Locate the cell with the specified text and output its [x, y] center coordinate. 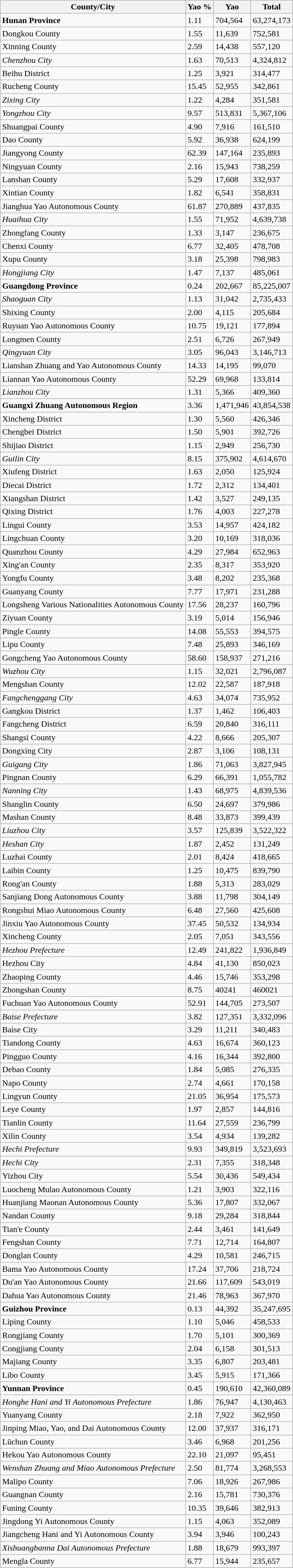
1.50 [199, 432]
78,963 [232, 1295]
17,971 [232, 592]
63,274,173 [272, 20]
839,790 [272, 870]
375,902 [232, 459]
21.46 [199, 1295]
17,608 [232, 180]
1.22 [199, 100]
Yuanyang County [93, 1415]
Lüchun County [93, 1442]
342,861 [272, 87]
Mengla County [93, 1561]
2.44 [199, 1229]
Zhongfang County [93, 233]
332,937 [272, 180]
Funing County [93, 1508]
37.45 [199, 923]
203,481 [272, 1362]
5,915 [232, 1375]
Leye County [93, 1109]
17,807 [232, 1202]
52.91 [199, 1003]
Total [272, 7]
Shijiao District [93, 445]
14,195 [232, 365]
4,661 [232, 1083]
Wuzhou City [93, 671]
Jinping Miao, Yao, and Dai Autonomous County [93, 1428]
Xinning County [93, 47]
425,608 [272, 910]
3.54 [199, 1136]
Pingle County [93, 631]
Congjiang County [93, 1348]
22.10 [199, 1455]
3.18 [199, 259]
Hechi City [93, 1162]
Jiangyong County [93, 153]
Shaoguan City [93, 299]
20,840 [232, 724]
190,610 [232, 1388]
147,164 [232, 153]
100,243 [272, 1534]
1.13 [199, 299]
478,708 [272, 246]
Yongzhou City [93, 113]
3,522,322 [272, 831]
5,313 [232, 884]
2,735,433 [272, 299]
32,405 [232, 246]
108,131 [272, 751]
Shixing County [93, 312]
16,344 [232, 1056]
2.74 [199, 1083]
Jianghua Yao Autonomous County [93, 206]
127,351 [232, 1017]
704,564 [232, 20]
61.87 [199, 206]
Lipu County [93, 645]
394,575 [272, 631]
9.18 [199, 1216]
Huaihua City [93, 220]
Yunnan Province [93, 1388]
1.97 [199, 1109]
164,807 [272, 1242]
6,968 [232, 1442]
Baise Prefecture [93, 1017]
343,556 [272, 937]
Guizhou Province [93, 1309]
133,814 [272, 379]
360,123 [272, 1043]
1.10 [199, 1322]
624,199 [272, 140]
Nandan County [93, 1216]
1.37 [199, 711]
993,397 [272, 1548]
7.71 [199, 1242]
4,003 [232, 512]
205,684 [272, 312]
24,697 [232, 804]
850,023 [272, 963]
31,042 [232, 299]
399,439 [272, 817]
4,130,463 [272, 1402]
201,256 [272, 1442]
276,335 [272, 1070]
273,507 [272, 1003]
8.15 [199, 459]
Zhaoping County [93, 976]
5,101 [232, 1335]
Baise City [93, 1030]
549,434 [272, 1176]
Guangnan County [93, 1495]
5,367,106 [272, 113]
Fangcheng District [93, 724]
2.50 [199, 1468]
1.30 [199, 419]
7.48 [199, 645]
5.92 [199, 140]
14,438 [232, 47]
Xing'an County [93, 565]
171,366 [272, 1375]
2.05 [199, 937]
Qingyuan City [93, 352]
40241 [232, 990]
485,061 [272, 273]
27,984 [232, 551]
27,560 [232, 910]
4,324,812 [272, 60]
236,799 [272, 1123]
Dongkou County [93, 34]
1.43 [199, 790]
Yongfu County [93, 578]
Lingyun County [93, 1096]
175,573 [272, 1096]
22,587 [232, 684]
218,724 [272, 1269]
3.20 [199, 538]
Pingguo County [93, 1056]
1,936,849 [272, 950]
1,055,782 [272, 777]
7,922 [232, 1415]
52.29 [199, 379]
3,461 [232, 1229]
349,819 [232, 1149]
4,115 [232, 312]
5.29 [199, 180]
1.70 [199, 1335]
19,121 [232, 326]
3,903 [232, 1189]
16,674 [232, 1043]
2,312 [232, 485]
18,926 [232, 1481]
Luzhai County [93, 857]
95,451 [272, 1455]
3.48 [199, 578]
15,781 [232, 1495]
33,873 [232, 817]
1,462 [232, 711]
Ziyuan County [93, 618]
351,581 [272, 100]
Jingdong Yi Autonomous County [93, 1521]
235,657 [272, 1561]
1.47 [199, 273]
21.05 [199, 1096]
227,278 [272, 512]
6.50 [199, 804]
235,368 [272, 578]
Jiangcheng Hani and Yi Autonomous County [93, 1534]
15,944 [232, 1561]
Xincheng County [93, 937]
Lingui County [93, 525]
Shanglin County [93, 804]
0.13 [199, 1309]
Guangdong Province [93, 286]
379,986 [272, 804]
267,949 [272, 339]
358,831 [272, 193]
10.35 [199, 1508]
2.87 [199, 751]
21,097 [232, 1455]
Zhongshan County [93, 990]
36,954 [232, 1096]
62.39 [199, 153]
Yao [232, 7]
Rongjiang County [93, 1335]
5,014 [232, 618]
Heshan City [93, 844]
125,924 [272, 472]
Qixing District [93, 512]
2,050 [232, 472]
4,839,536 [272, 790]
0.45 [199, 1388]
15,943 [232, 166]
1.72 [199, 485]
2,452 [232, 844]
County/City [93, 7]
2.18 [199, 1415]
267,986 [272, 1481]
3.53 [199, 525]
32,021 [232, 671]
144,816 [272, 1109]
352,089 [272, 1521]
44,392 [232, 1309]
738,259 [272, 166]
50,532 [232, 923]
1.31 [199, 392]
Luocheng Mulao Autonomous County [93, 1189]
Bama Yao Autonomous County [93, 1269]
735,952 [272, 698]
Shuangpai County [93, 126]
139,282 [272, 1136]
8,424 [232, 857]
Guangxi Zhuang Autonomous Region [93, 406]
35,247,695 [272, 1309]
Yizhou City [93, 1176]
10,475 [232, 870]
15.45 [199, 87]
424,182 [272, 525]
Shangsi County [93, 737]
Nanning City [93, 790]
Xiangshan District [93, 498]
Ruyuan Yao Autonomous County [93, 326]
Gangkou District [93, 711]
3,946 [232, 1534]
4,934 [232, 1136]
1.42 [199, 498]
346,169 [272, 645]
41,130 [232, 963]
353,920 [272, 565]
Xintian County [93, 193]
Tianlin County [93, 1123]
6.48 [199, 910]
332,067 [272, 1202]
458,533 [272, 1322]
7,916 [232, 126]
21.66 [199, 1282]
9.93 [199, 1149]
392,800 [272, 1056]
Honghe Hani and Yi Autonomous Prefecture [93, 1402]
Dongxing City [93, 751]
314,477 [272, 73]
96,043 [232, 352]
Du'an Yao Autonomous County [93, 1282]
426,346 [272, 419]
2.59 [199, 47]
5,901 [232, 432]
117,609 [232, 1282]
17.56 [199, 605]
543,019 [272, 1282]
316,111 [272, 724]
7.06 [199, 1481]
7,051 [232, 937]
300,369 [272, 1335]
11.64 [199, 1123]
144,705 [232, 1003]
Liuzhou City [93, 831]
4,063 [232, 1521]
7,137 [232, 273]
28,237 [232, 605]
4.16 [199, 1056]
Hongjiang City [93, 273]
36,938 [232, 140]
37,937 [232, 1428]
1.11 [199, 20]
2,796,087 [272, 671]
141,649 [272, 1229]
Laibin County [93, 870]
7.77 [199, 592]
3,527 [232, 498]
318,844 [272, 1216]
318,036 [272, 538]
6,726 [232, 339]
1.33 [199, 233]
Wenshan Zhuang and Miao Autonomous Prefecture [93, 1468]
18,679 [232, 1548]
Rongshui Miao Autonomous County [93, 910]
5.54 [199, 1176]
3.35 [199, 1362]
Yao % [199, 7]
392,726 [272, 432]
Chenxi County [93, 246]
Liannan Yao Autonomous County [93, 379]
Tiandong County [93, 1043]
798,983 [272, 259]
3,106 [232, 751]
3,332,096 [272, 1017]
Xupu County [93, 259]
85,225,007 [272, 286]
43,854,538 [272, 406]
15,746 [232, 976]
3.05 [199, 352]
Chengbei District [93, 432]
4.22 [199, 737]
2.51 [199, 339]
4,614,670 [272, 459]
Malipo County [93, 1481]
Hezhou Prefecture [93, 950]
66,391 [232, 777]
2.31 [199, 1162]
10,581 [232, 1256]
246,715 [272, 1256]
Tian'e County [93, 1229]
3.46 [199, 1442]
557,120 [272, 47]
Sanjiang Dong Autonomous County [93, 897]
3,523,693 [272, 1149]
Guigang City [93, 764]
2.04 [199, 1348]
161,510 [272, 126]
235,893 [272, 153]
134,934 [272, 923]
3.57 [199, 831]
3,268,553 [272, 1468]
160,796 [272, 605]
382,913 [272, 1508]
1.87 [199, 844]
Rucheng County [93, 87]
71,063 [232, 764]
Beihu District [93, 73]
106,403 [272, 711]
Pingnan County [93, 777]
Fangchenggang City [93, 698]
3,147 [232, 233]
Hechi Prefecture [93, 1149]
34,074 [232, 698]
752,581 [272, 34]
Dao County [93, 140]
69,968 [232, 379]
4,284 [232, 100]
Hunan Province [93, 20]
76,947 [232, 1402]
Hekou Yao Autonomous County [93, 1455]
12.02 [199, 684]
Lanshan County [93, 180]
236,675 [272, 233]
Donglan County [93, 1256]
Liping County [93, 1322]
7,355 [232, 1162]
4.90 [199, 126]
3.82 [199, 1017]
Zixing City [93, 100]
Xiufeng District [93, 472]
283,029 [272, 884]
3.36 [199, 406]
3.94 [199, 1534]
205,307 [272, 737]
Longmen County [93, 339]
3,146,713 [272, 352]
3,921 [232, 73]
340,483 [272, 1030]
6.29 [199, 777]
367,970 [272, 1295]
156,946 [272, 618]
4.46 [199, 976]
5,085 [232, 1070]
2.35 [199, 565]
81,774 [232, 1468]
437,835 [272, 206]
Xishuangbanna Dai Autonomous Prefecture [93, 1548]
187,918 [272, 684]
409,360 [272, 392]
Jinxiu Yao Autonomous County [93, 923]
12.00 [199, 1428]
5,366 [232, 392]
2.00 [199, 312]
Xincheng District [93, 419]
362,950 [272, 1415]
Lianshan Zhuang and Yao Autonomous County [93, 365]
Huanjiang Maonan Autonomous County [93, 1202]
8.48 [199, 817]
125,839 [232, 831]
Diecai District [93, 485]
316,171 [272, 1428]
Xilin County [93, 1136]
256,730 [272, 445]
Rong'an County [93, 884]
1.84 [199, 1070]
8,317 [232, 565]
71,952 [232, 220]
25,893 [232, 645]
8,666 [232, 737]
6,158 [232, 1348]
2.01 [199, 857]
Napo County [93, 1083]
39,646 [232, 1508]
1.76 [199, 512]
8.75 [199, 990]
Fengshan County [93, 1242]
322,116 [272, 1189]
70,513 [232, 60]
1,471,946 [232, 406]
1.82 [199, 193]
Gongcheng Yao Autonomous County [93, 658]
29,284 [232, 1216]
30,436 [232, 1176]
6,807 [232, 1362]
Majiang County [93, 1362]
5,046 [232, 1322]
37,706 [232, 1269]
5,560 [232, 419]
10.75 [199, 326]
513,831 [232, 113]
Debao County [93, 1070]
12.49 [199, 950]
134,401 [272, 485]
1.21 [199, 1189]
52,955 [232, 87]
68,975 [232, 790]
9.57 [199, 113]
Lingchuan County [93, 538]
42,360,089 [272, 1388]
353,298 [272, 976]
0.24 [199, 286]
301,513 [272, 1348]
4.84 [199, 963]
Lianzhou City [93, 392]
6,541 [232, 193]
3,827,945 [272, 764]
271,216 [272, 658]
3.88 [199, 897]
10,169 [232, 538]
4,639,738 [272, 220]
Chenzhou City [93, 60]
12,714 [232, 1242]
Guilin City [93, 459]
Fuchuan Yao Autonomous County [93, 1003]
131,249 [272, 844]
249,135 [272, 498]
Libo County [93, 1375]
231,288 [272, 592]
Quanzhou County [93, 551]
14.33 [199, 365]
Mashan County [93, 817]
3.45 [199, 1375]
170,158 [272, 1083]
Hezhou City [93, 963]
8,202 [232, 578]
17.24 [199, 1269]
2,857 [232, 1109]
304,149 [272, 897]
6.59 [199, 724]
11,211 [232, 1030]
Dahua Yao Autonomous County [93, 1295]
Ningyuan County [93, 166]
241,822 [232, 950]
11,639 [232, 34]
Longsheng Various Nationalities Autonomous County [93, 605]
202,667 [232, 286]
418,665 [272, 857]
55,553 [232, 631]
14,957 [232, 525]
99,070 [272, 365]
Guanyang County [93, 592]
730,376 [272, 1495]
2,949 [232, 445]
58.60 [199, 658]
158,937 [232, 658]
25,398 [232, 259]
14.08 [199, 631]
270,889 [232, 206]
318,348 [272, 1162]
3.19 [199, 618]
3.29 [199, 1030]
27,559 [232, 1123]
177,894 [272, 326]
11,798 [232, 897]
Mengshan County [93, 684]
652,963 [272, 551]
460021 [272, 990]
5.36 [199, 1202]
